Capture the cell that displays the provided text and extract its [x, y] central coordinate. 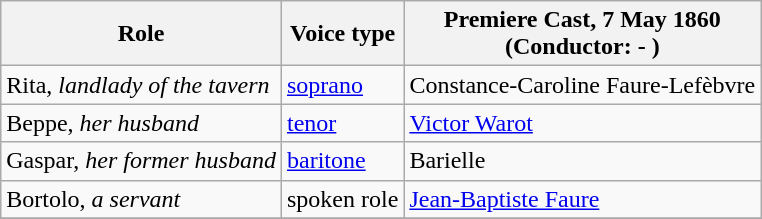
Role [142, 34]
Gaspar, her former husband [142, 161]
spoken role [342, 199]
Voice type [342, 34]
Bortolo, a servant [142, 199]
Beppe, her husband [142, 123]
Constance-Caroline Faure-Lefèbvre [582, 85]
tenor [342, 123]
Barielle [582, 161]
Rita, landlady of the tavern [142, 85]
Jean-Baptiste Faure [582, 199]
Victor Warot [582, 123]
baritone [342, 161]
Premiere Cast, 7 May 1860(Conductor: - ) [582, 34]
soprano [342, 85]
